Scan for the cell matching the given text and deliver its (x, y) coordinate at center. 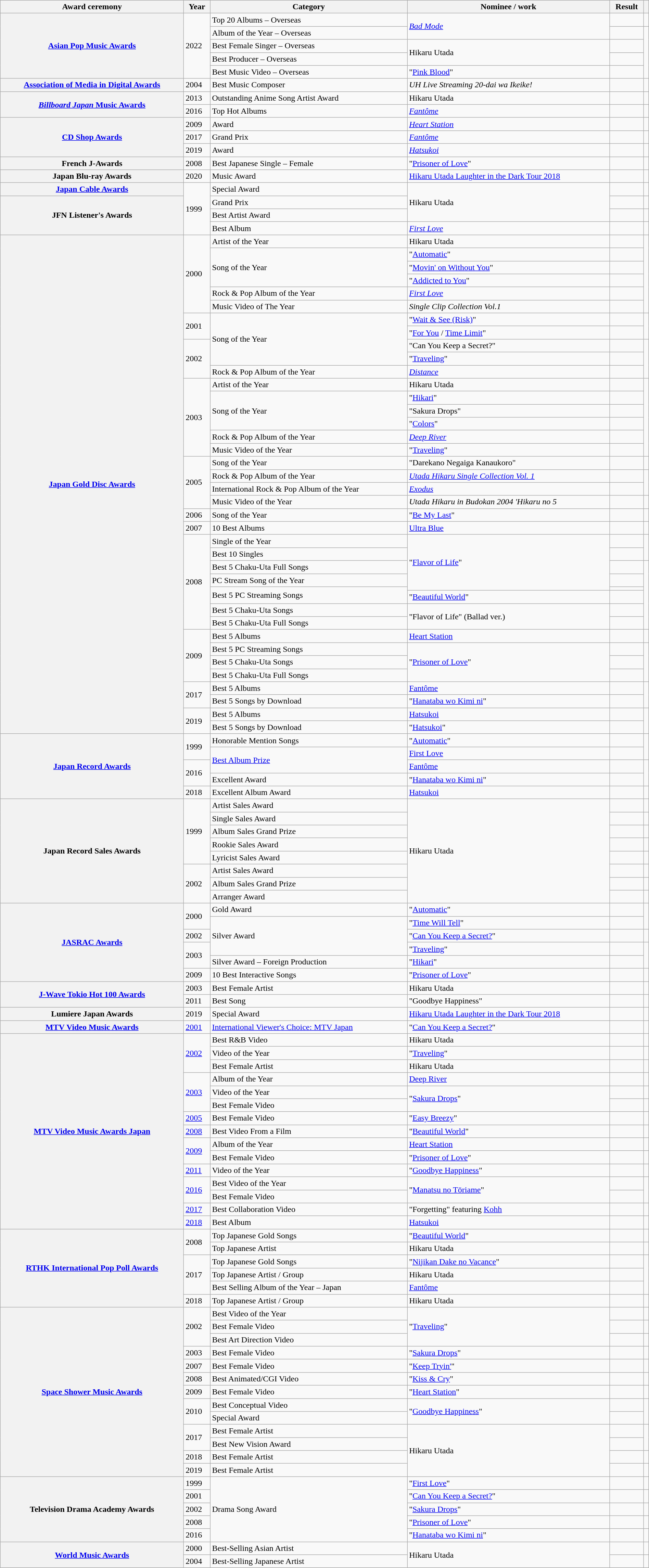
Best Song (309, 1001)
Best Album Prize (309, 760)
Best Conceptual Video (309, 1405)
Single Clip Collection Vol.1 (509, 306)
"Colors" (509, 424)
RTHK International Pop Poll Awards (92, 1268)
Silver Award (309, 936)
Single Sales Award (309, 819)
JFN Listener's Awards (92, 215)
Bad Mode (509, 26)
World Music Awards (92, 1555)
Japan Gold Disc Awards (92, 484)
"Flavor of Life" (509, 562)
Best Music Composer (309, 85)
"First Love" (509, 1483)
Space Shower Music Awards (92, 1392)
Drama Song Award (309, 1509)
"Addicted to You" (509, 280)
2006 (197, 515)
Best Selling Album of the Year – Japan (309, 1288)
"Easy Breezy" (509, 1118)
Billboard Japan Music Awards (92, 104)
Year (197, 7)
Rookie Sales Award (309, 845)
2010 (197, 1411)
Excellent Album Award (309, 793)
Best Music Video – Overseas (309, 72)
Award ceremony (92, 7)
Distance (509, 371)
MTV Video Music Awards (92, 1027)
Best Artist Award (309, 215)
Music Video of The Year (309, 306)
Best Female Singer – Overseas (309, 46)
Japan Record Awards (92, 766)
Best 10 Singles (309, 554)
"Time Will Tell" (509, 923)
Exodus (509, 489)
Best Producer – Overseas (309, 59)
"Pink Blood" (509, 72)
MTV Video Music Awards Japan (92, 1131)
"Forgetting" featuring Kohh (509, 1210)
Asian Pop Music Awards (92, 46)
Best Video From a Film (309, 1131)
"For You / Time Limit" (509, 332)
Silver Award – Foreign Production (309, 962)
"Kiss & Cry" (509, 1379)
Television Drama Academy Awards (92, 1509)
Japan Blu-ray Awards (92, 176)
Lumiere Japan Awards (92, 1014)
2020 (197, 176)
"Nijikan Dake no Vacance" (509, 1262)
Utada Hikaru in Budokan 2004 'Hikaru no 5 (509, 502)
Top Japanese Artist (309, 1249)
Best New Vision Award (309, 1444)
J-Wave Tokio Hot 100 Awards (92, 994)
Best R&B Video (309, 1040)
"Keep Tryin'" (509, 1366)
Category (309, 7)
"Heart Station" (509, 1392)
UH Live Streaming 20-dai wa Ikeike! (509, 85)
Honorable Mention Songs (309, 740)
"Be My Last" (509, 515)
Best Animated/CGI Video (309, 1379)
Album of the Year – Overseas (309, 33)
Arranger Award (309, 897)
"Movin' on Without You" (509, 267)
Gold Award (309, 910)
Association of Media in Digital Awards (92, 85)
Best-Selling Asian Artist (309, 1548)
2013 (197, 98)
"Flavor of Life" (Ballad ver.) (509, 617)
Top Hot Albums (309, 111)
International Viewer's Choice: MTV Japan (309, 1027)
2022 (197, 46)
French J-Awards (92, 163)
Japan Record Sales Awards (92, 851)
CD Shop Awards (92, 137)
10 Best Interactive Songs (309, 975)
Lyricist Sales Award (309, 858)
Single of the Year (309, 541)
Best Art Direction Video (309, 1340)
"Manatsu no Tōriame" (509, 1190)
Result (627, 7)
Japan Cable Awards (92, 189)
"Hatsukoi" (509, 727)
Music Award (309, 176)
Utada Hikaru Single Collection Vol. 1 (509, 476)
Top 20 Albums – Overseas (309, 20)
Nominee / work (509, 7)
10 Best Albums (309, 528)
"Darekano Negaiga Kanaukoro" (509, 463)
PC Stream Song of the Year (309, 580)
Best Japanese Single – Female (309, 163)
Best Collaboration Video (309, 1210)
JASRAC Awards (92, 942)
Outstanding Anime Song Artist Award (309, 98)
Ultra Blue (509, 528)
"Wait & See (Risk)" (509, 319)
Best-Selling Japanese Artist (309, 1561)
International Rock & Pop Album of the Year (309, 489)
Excellent Award (309, 780)
